From the cell containing the given text, extract its center point as (X, Y) coordinate. 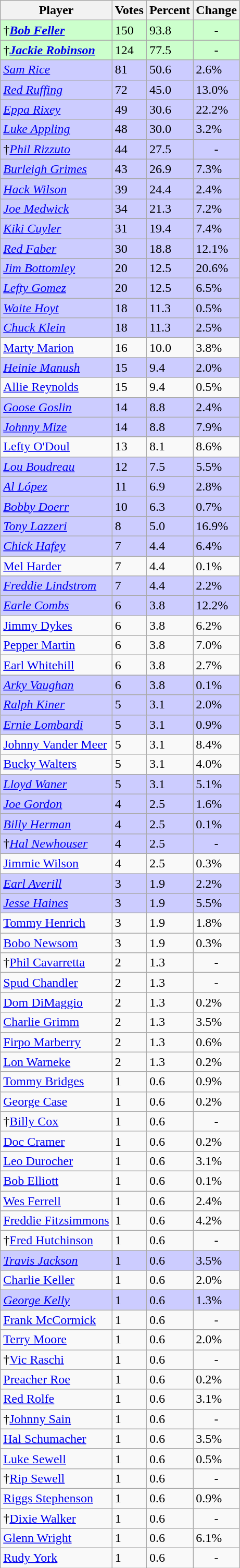
8.6% (217, 447)
Charlie Grimm (56, 1022)
6.4% (217, 546)
3.8% (217, 348)
7.4% (217, 228)
Bucky Walters (56, 764)
Tommy Henrich (56, 923)
†Dixie Walker (56, 1518)
27.5 (170, 149)
Johnny Mize (56, 427)
Player (56, 10)
Leo Durocher (56, 1161)
81 (129, 70)
Luke Sewell (56, 1459)
7.5 (170, 467)
Firpo Marberry (56, 1042)
1.6% (217, 804)
6.3 (170, 506)
Earle Combs (56, 606)
16.9% (217, 526)
Al López (56, 486)
44 (129, 149)
1.8% (217, 923)
Tommy Bridges (56, 1082)
Freddie Fitzsimmons (56, 1221)
Red Ruffing (56, 90)
26.9 (170, 169)
30.6 (170, 109)
93.8 (170, 30)
Change (217, 10)
6.9 (170, 486)
†Billy Cox (56, 1121)
13.0% (217, 90)
30.0 (170, 129)
45.0 (170, 90)
50.6 (170, 70)
2.7% (217, 665)
Bobby Doerr (56, 506)
Travis Jackson (56, 1260)
Frank McCormick (56, 1320)
Jimmy Dykes (56, 626)
Marty Marion (56, 348)
Red Faber (56, 249)
Sam Rice (56, 70)
13 (129, 447)
Lou Boudreau (56, 467)
Terry Moore (56, 1340)
5.0 (170, 526)
Allie Reynolds (56, 387)
2.8% (217, 486)
Joe Gordon (56, 804)
Kiki Cuyler (56, 228)
10 (129, 506)
21.3 (170, 209)
0.6% (217, 1042)
Wes Ferrell (56, 1200)
3.2% (217, 129)
24.4 (170, 189)
22.2% (217, 109)
Spud Chandler (56, 983)
†Fred Hutchinson (56, 1241)
Rudy York (56, 1558)
Earl Averill (56, 884)
†Vic Raschi (56, 1359)
George Case (56, 1101)
6.2% (217, 626)
Lon Warneke (56, 1062)
Votes (129, 10)
Joe Medwick (56, 209)
124 (129, 50)
2.5% (217, 328)
Preacher Roe (56, 1379)
4.0% (217, 764)
Luke Appling (56, 129)
Lefty O'Doul (56, 447)
6.5% (217, 288)
†Hal Newhouser (56, 843)
Chick Hafey (56, 546)
34 (129, 209)
8.1 (170, 447)
†Phil Cavarretta (56, 963)
7.9% (217, 427)
8 (129, 526)
Ernie Lombardi (56, 725)
Riggs Stephenson (56, 1498)
Charlie Keller (56, 1280)
Pepper Martin (56, 645)
16 (129, 348)
Bob Elliott (56, 1181)
Hal Schumacher (56, 1439)
Jim Bottomley (56, 268)
Bobo Newsom (56, 943)
43 (129, 169)
Heinie Manush (56, 367)
Arky Vaughan (56, 685)
Doc Cramer (56, 1141)
†Johnny Sain (56, 1419)
Earl Whitehill (56, 665)
Chuck Klein (56, 328)
150 (129, 30)
†Rip Sewell (56, 1478)
48 (129, 129)
5.1% (217, 784)
10.0 (170, 348)
11 (129, 486)
7.2% (217, 209)
Jesse Haines (56, 903)
Glenn Wright (56, 1538)
20.6% (217, 268)
Red Rolfe (56, 1399)
Lloyd Waner (56, 784)
†Bob Feller (56, 30)
Billy Herman (56, 824)
2.6% (217, 70)
Tony Lazzeri (56, 526)
12 (129, 467)
12.2% (217, 606)
George Kelly (56, 1300)
Goose Goslin (56, 407)
Eppa Rixey (56, 109)
Lefty Gomez (56, 288)
Burleigh Grimes (56, 169)
4.2% (217, 1221)
8.4% (217, 744)
Johnny Vander Meer (56, 744)
Ralph Kiner (56, 705)
49 (129, 109)
0.7% (217, 506)
Waite Hoyt (56, 308)
18.8 (170, 249)
Hack Wilson (56, 189)
†Jackie Robinson (56, 50)
7.3% (217, 169)
Dom DiMaggio (56, 1002)
31 (129, 228)
6.1% (217, 1538)
Mel Harder (56, 566)
†Phil Rizzuto (56, 149)
Jimmie Wilson (56, 863)
72 (129, 90)
77.5 (170, 50)
1.3% (217, 1300)
Freddie Lindstrom (56, 586)
19.4 (170, 228)
39 (129, 189)
Percent (170, 10)
30 (129, 249)
7.0% (217, 645)
12.1% (217, 249)
